Return [x, y] of the center of cell containing provided text 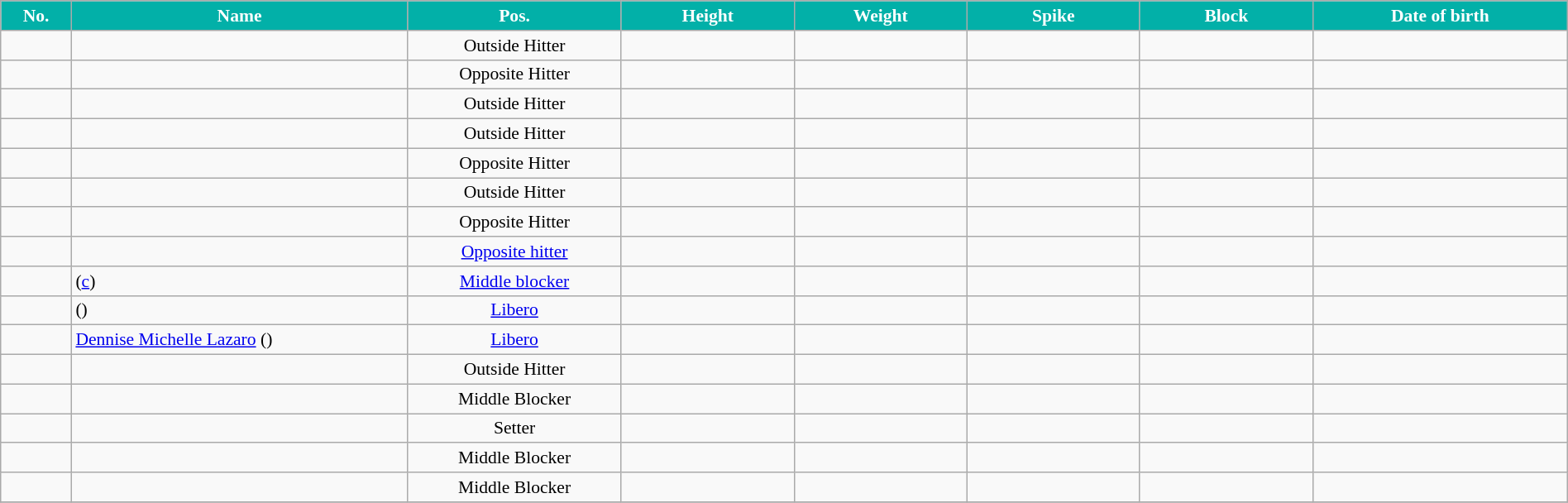
Name [240, 16]
Date of birth [1440, 16]
No. [36, 16]
Block [1226, 16]
Height [708, 16]
() [240, 310]
Setter [514, 429]
Weight [880, 16]
Pos. [514, 16]
Opposite hitter [514, 251]
Spike [1054, 16]
Middle blocker [514, 281]
Dennise Michelle Lazaro () [240, 340]
(c) [240, 281]
